Identify which cell holds the provided text, then report its (X, Y) central coordinate. 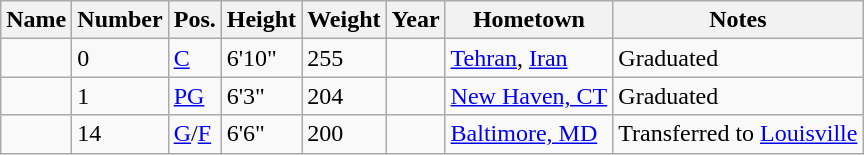
Baltimore, MD (529, 134)
Year (416, 20)
6'10" (261, 58)
6'6" (261, 134)
PG (194, 96)
C (194, 58)
New Haven, CT (529, 96)
Tehran, Iran (529, 58)
6'3" (261, 96)
14 (120, 134)
Hometown (529, 20)
Notes (738, 20)
200 (344, 134)
Number (120, 20)
1 (120, 96)
255 (344, 58)
204 (344, 96)
Weight (344, 20)
Name (36, 20)
Height (261, 20)
0 (120, 58)
G/F (194, 134)
Pos. (194, 20)
Transferred to Louisville (738, 134)
